Scan for the cell matching the given text and deliver its [x, y] coordinate at center. 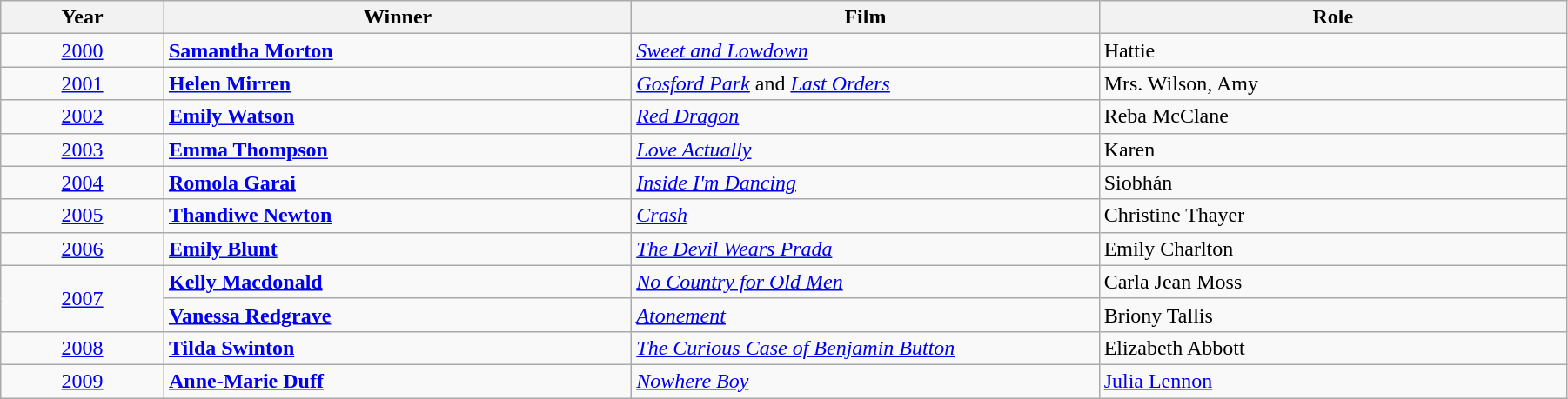
Carla Jean Moss [1333, 282]
Helen Mirren [397, 83]
2005 [83, 216]
Elizabeth Abbott [1333, 348]
Year [83, 17]
Hattie [1333, 50]
Mrs. Wilson, Amy [1333, 83]
Briony Tallis [1333, 315]
Romola Garai [397, 183]
No Country for Old Men [865, 282]
Winner [397, 17]
Christine Thayer [1333, 216]
Vanessa Redgrave [397, 315]
Sweet and Lowdown [865, 50]
Siobhán [1333, 183]
2002 [83, 116]
2004 [83, 183]
Emma Thompson [397, 150]
Anne-Marie Duff [397, 381]
Love Actually [865, 150]
Kelly Macdonald [397, 282]
Samantha Morton [397, 50]
Karen [1333, 150]
Crash [865, 216]
Thandiwe Newton [397, 216]
2006 [83, 249]
Film [865, 17]
The Devil Wears Prada [865, 249]
Reba McClane [1333, 116]
Atonement [865, 315]
2007 [83, 298]
Julia Lennon [1333, 381]
Tilda Swinton [397, 348]
2009 [83, 381]
Emily Blunt [397, 249]
Emily Watson [397, 116]
Nowhere Boy [865, 381]
Red Dragon [865, 116]
The Curious Case of Benjamin Button [865, 348]
2003 [83, 150]
2000 [83, 50]
Gosford Park and Last Orders [865, 83]
Inside I'm Dancing [865, 183]
2001 [83, 83]
Role [1333, 17]
Emily Charlton [1333, 249]
2008 [83, 348]
